From the cell containing the given text, extract its center point as [x, y] coordinate. 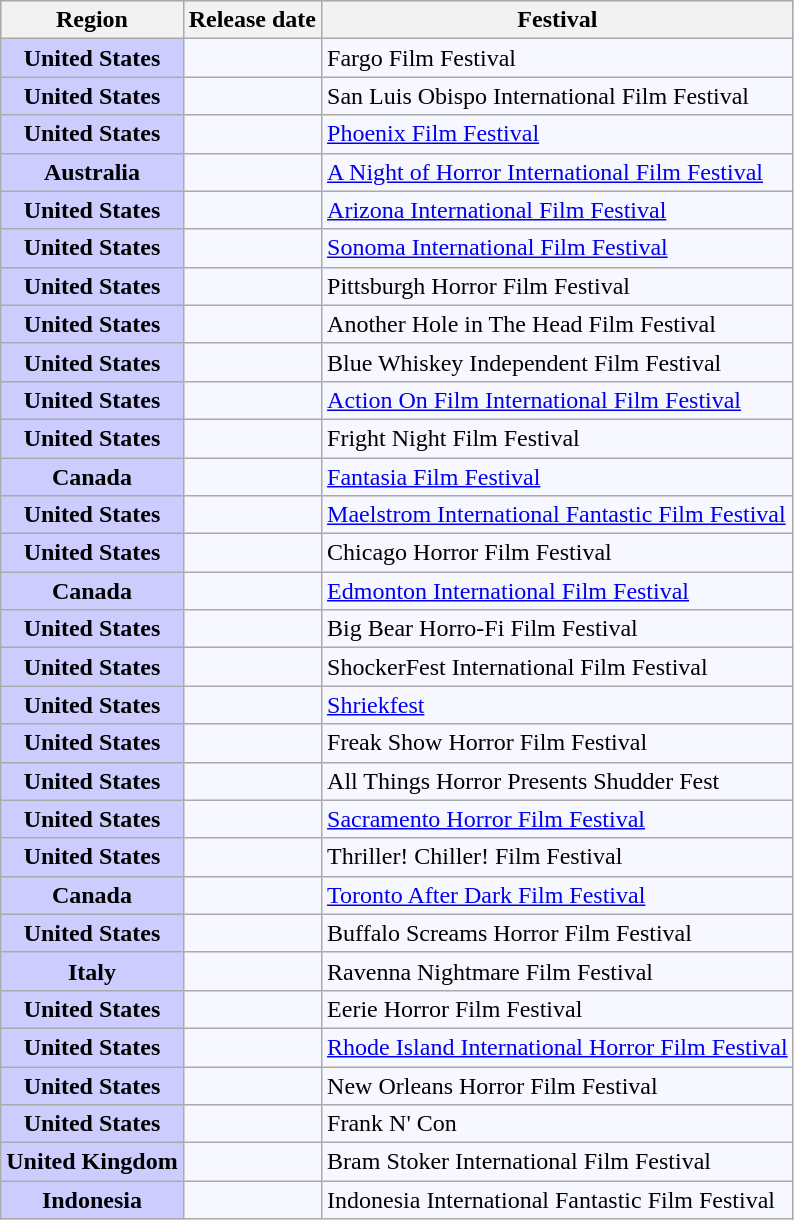
United Kingdom [92, 1162]
Rhode Island International Horror Film Festival [558, 1047]
Indonesia International Fantastic Film Festival [558, 1200]
A Night of Horror International Film Festival [558, 172]
Italy [92, 971]
Arizona International Film Festival [558, 210]
Fargo Film Festival [558, 58]
Eerie Horror Film Festival [558, 1009]
Action On Film International Film Festival [558, 400]
Fright Night Film Festival [558, 438]
Festival [558, 20]
Bram Stoker International Film Festival [558, 1162]
Sonoma International Film Festival [558, 248]
Maelstrom International Fantastic Film Festival [558, 515]
Ravenna Nightmare Film Festival [558, 971]
Australia [92, 172]
Buffalo Screams Horror Film Festival [558, 933]
Release date [252, 20]
Shriekfest [558, 705]
Pittsburgh Horror Film Festival [558, 286]
Sacramento Horror Film Festival [558, 819]
Thriller! Chiller! Film Festival [558, 857]
ShockerFest International Film Festival [558, 667]
Frank N' Con [558, 1124]
Chicago Horror Film Festival [558, 553]
All Things Horror Presents Shudder Fest [558, 781]
Fantasia Film Festival [558, 477]
Region [92, 20]
Toronto After Dark Film Festival [558, 895]
San Luis Obispo International Film Festival [558, 96]
Blue Whiskey Independent Film Festival [558, 362]
New Orleans Horror Film Festival [558, 1085]
Another Hole in The Head Film Festival [558, 324]
Phoenix Film Festival [558, 134]
Indonesia [92, 1200]
Big Bear Horro-Fi Film Festival [558, 629]
Edmonton International Film Festival [558, 591]
Freak Show Horror Film Festival [558, 743]
